Scan for the cell matching the given text and deliver its [X, Y] coordinate at center. 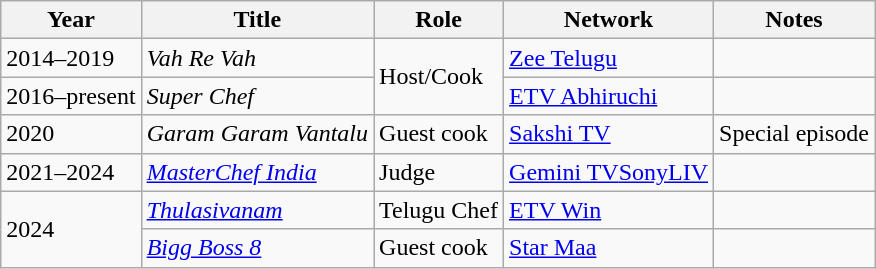
Host/Cook [439, 77]
Bigg Boss 8 [257, 248]
Super Chef [257, 96]
Telugu Chef [439, 210]
Zee Telugu [609, 58]
Judge [439, 172]
MasterChef India [257, 172]
Role [439, 20]
2021–2024 [71, 172]
Network [609, 20]
Gemini TVSonyLIV [609, 172]
Vah Re Vah [257, 58]
Thulasivanam [257, 210]
Sakshi TV [609, 134]
Year [71, 20]
Notes [794, 20]
Title [257, 20]
Star Maa [609, 248]
2024 [71, 229]
ETV Win [609, 210]
2020 [71, 134]
ETV Abhiruchi [609, 96]
Garam Garam Vantalu [257, 134]
Special episode [794, 134]
2014–2019 [71, 58]
2016–present [71, 96]
